Return (x, y) of the center of cell containing provided text 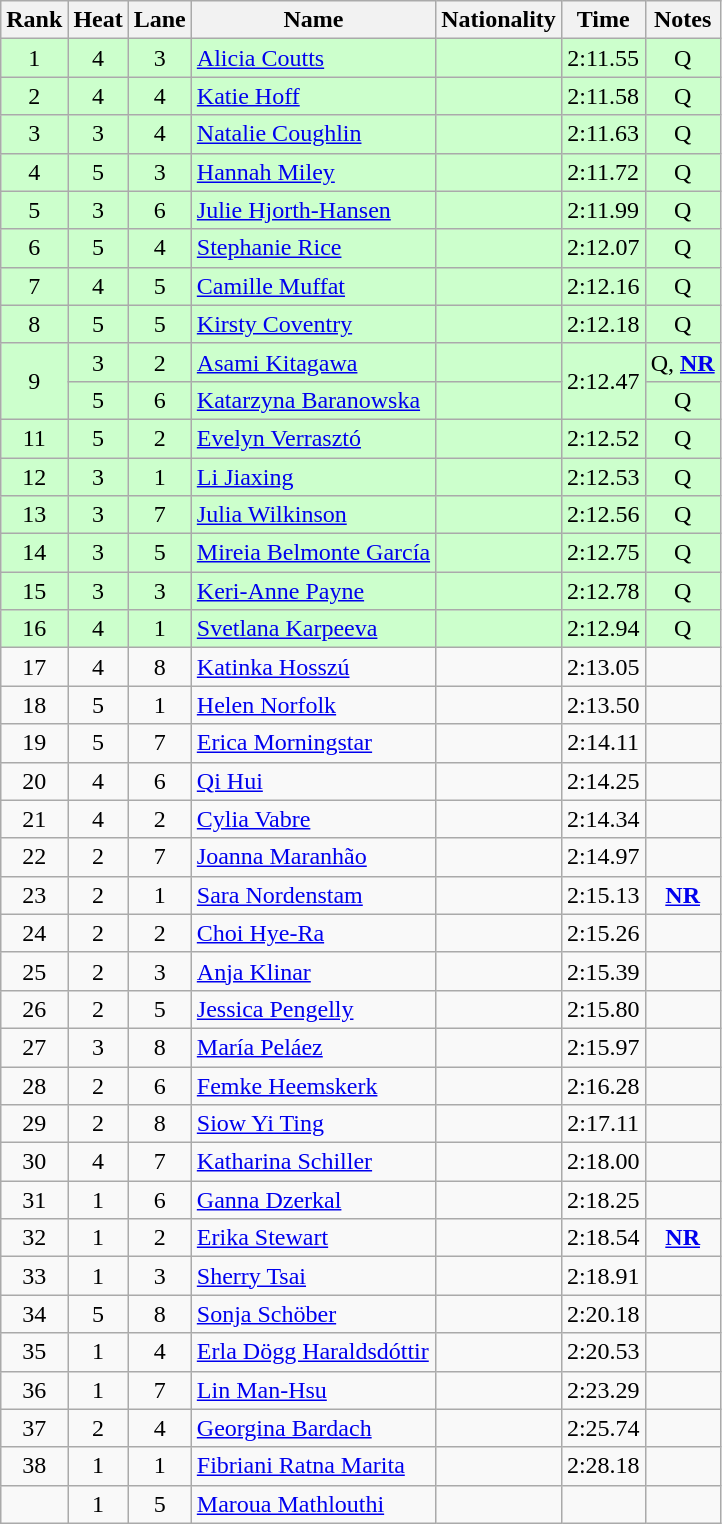
Time (603, 20)
15 (34, 591)
Sherry Tsai (313, 1276)
Asami Kitagawa (313, 362)
Svetlana Karpeeva (313, 629)
2:11.63 (603, 134)
2:14.97 (603, 857)
Choi Hye-Ra (313, 933)
2:23.29 (603, 1390)
2:12.94 (603, 629)
Maroua Mathlouthi (313, 1504)
2:12.07 (603, 248)
26 (34, 1009)
Femke Heemskerk (313, 1085)
2:11.55 (603, 58)
Katinka Hosszú (313, 667)
2:11.58 (603, 96)
María Peláez (313, 1047)
Ganna Dzerkal (313, 1200)
Julie Hjorth-Hansen (313, 210)
28 (34, 1085)
30 (34, 1162)
Name (313, 20)
Evelyn Verrasztó (313, 438)
2:12.16 (603, 286)
2:12.52 (603, 438)
2:18.00 (603, 1162)
2:12.78 (603, 591)
25 (34, 971)
Q, NR (682, 362)
2:11.99 (603, 210)
2:14.25 (603, 781)
Lin Man-Hsu (313, 1390)
2:15.26 (603, 933)
Katie Hoff (313, 96)
Lane (160, 20)
2:25.74 (603, 1428)
Georgina Bardach (313, 1428)
Sonja Schöber (313, 1314)
Camille Muffat (313, 286)
Erica Morningstar (313, 743)
Anja Klinar (313, 971)
Siow Yi Ting (313, 1124)
2:13.50 (603, 705)
38 (34, 1466)
Keri-Anne Payne (313, 591)
Stephanie Rice (313, 248)
29 (34, 1124)
32 (34, 1238)
33 (34, 1276)
2:18.54 (603, 1238)
2:18.91 (603, 1276)
31 (34, 1200)
12 (34, 477)
Natalie Coughlin (313, 134)
Sara Nordenstam (313, 895)
14 (34, 553)
Li Jiaxing (313, 477)
Katharina Schiller (313, 1162)
2:12.18 (603, 324)
Alicia Coutts (313, 58)
2:12.53 (603, 477)
Mireia Belmonte García (313, 553)
2:14.11 (603, 743)
2:15.97 (603, 1047)
Notes (682, 20)
22 (34, 857)
Erika Stewart (313, 1238)
20 (34, 781)
9 (34, 381)
Qi Hui (313, 781)
17 (34, 667)
36 (34, 1390)
24 (34, 933)
Julia Wilkinson (313, 515)
2:12.56 (603, 515)
Heat (98, 20)
16 (34, 629)
Kirsty Coventry (313, 324)
2:20.53 (603, 1352)
2:18.25 (603, 1200)
23 (34, 895)
11 (34, 438)
Helen Norfolk (313, 705)
2:14.34 (603, 819)
35 (34, 1352)
Hannah Miley (313, 172)
Jessica Pengelly (313, 1009)
2:11.72 (603, 172)
2:15.13 (603, 895)
2:16.28 (603, 1085)
2:28.18 (603, 1466)
19 (34, 743)
Rank (34, 20)
Erla Dögg Haraldsdóttir (313, 1352)
2:17.11 (603, 1124)
37 (34, 1428)
2:12.75 (603, 553)
Cylia Vabre (313, 819)
27 (34, 1047)
Katarzyna Baranowska (313, 400)
Nationality (499, 20)
2:20.18 (603, 1314)
2:12.47 (603, 381)
21 (34, 819)
2:13.05 (603, 667)
34 (34, 1314)
Joanna Maranhão (313, 857)
13 (34, 515)
2:15.80 (603, 1009)
2:15.39 (603, 971)
Fibriani Ratna Marita (313, 1466)
18 (34, 705)
